Provide the [x, y] coordinate of the cell's center where the given text is located.  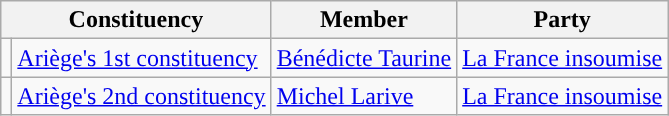
Constituency [136, 20]
Ariège's 2nd constituency [142, 96]
Ariège's 1st constituency [142, 58]
Bénédicte Taurine [364, 58]
Member [364, 20]
Michel Larive [364, 96]
Party [562, 20]
